Return the (X, Y) coordinate for the center point of the cell that contains the specified text.  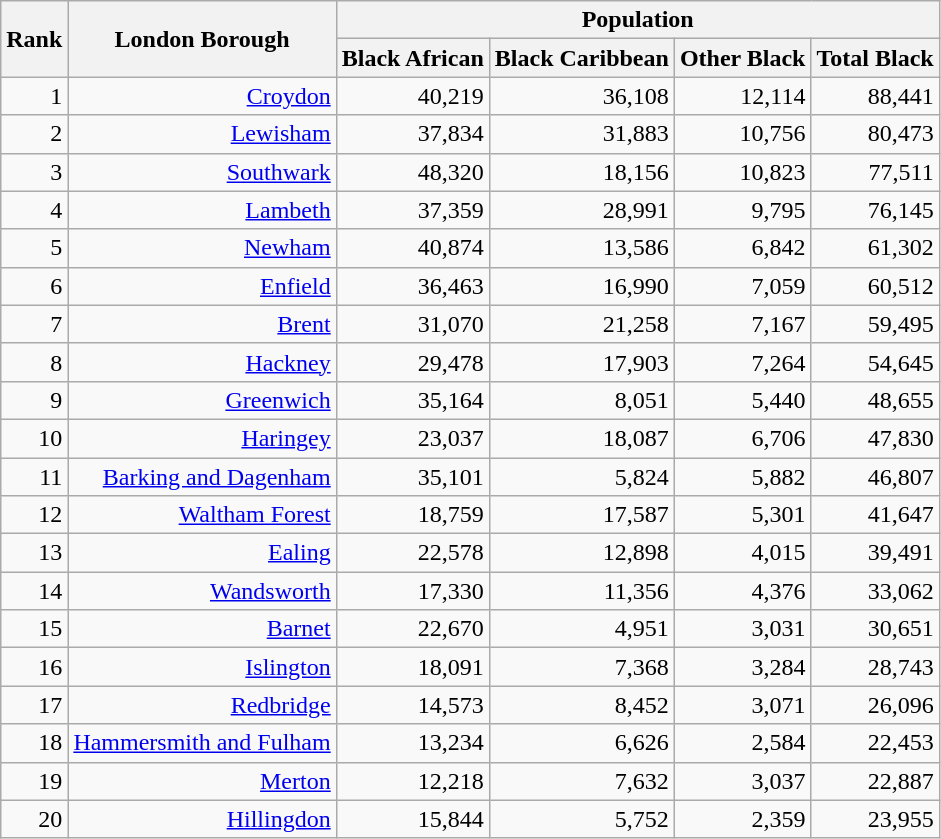
13,234 (412, 743)
14 (34, 591)
12,898 (582, 553)
5,752 (582, 819)
7,368 (582, 667)
23,037 (412, 438)
28,743 (875, 667)
19 (34, 781)
6 (34, 286)
4,376 (742, 591)
Population (638, 20)
30,651 (875, 629)
35,101 (412, 477)
29,478 (412, 362)
17,330 (412, 591)
59,495 (875, 324)
Enfield (202, 286)
22,670 (412, 629)
9 (34, 400)
4,015 (742, 553)
7,059 (742, 286)
2 (34, 134)
Black African (412, 58)
5,301 (742, 515)
88,441 (875, 96)
8,452 (582, 705)
2,359 (742, 819)
Greenwich (202, 400)
7 (34, 324)
46,807 (875, 477)
61,302 (875, 248)
40,874 (412, 248)
28,991 (582, 210)
12 (34, 515)
22,453 (875, 743)
15,844 (412, 819)
13,586 (582, 248)
10 (34, 438)
80,473 (875, 134)
Ealing (202, 553)
76,145 (875, 210)
47,830 (875, 438)
3 (34, 172)
Merton (202, 781)
16 (34, 667)
Barnet (202, 629)
35,164 (412, 400)
41,647 (875, 515)
11,356 (582, 591)
Total Black (875, 58)
10,756 (742, 134)
31,070 (412, 324)
18 (34, 743)
18,759 (412, 515)
6,706 (742, 438)
11 (34, 477)
3,071 (742, 705)
12,218 (412, 781)
36,108 (582, 96)
5,882 (742, 477)
17,903 (582, 362)
Redbridge (202, 705)
15 (34, 629)
14,573 (412, 705)
Other Black (742, 58)
2,584 (742, 743)
17 (34, 705)
Newham (202, 248)
5,440 (742, 400)
Lambeth (202, 210)
7,632 (582, 781)
77,511 (875, 172)
37,834 (412, 134)
48,655 (875, 400)
Islington (202, 667)
39,491 (875, 553)
12,114 (742, 96)
Hammersmith and Fulham (202, 743)
Brent (202, 324)
18,091 (412, 667)
London Borough (202, 39)
Waltham Forest (202, 515)
8 (34, 362)
13 (34, 553)
40,219 (412, 96)
21,258 (582, 324)
22,578 (412, 553)
18,156 (582, 172)
Wandsworth (202, 591)
9,795 (742, 210)
5 (34, 248)
18,087 (582, 438)
7,264 (742, 362)
54,645 (875, 362)
Haringey (202, 438)
7,167 (742, 324)
Croydon (202, 96)
22,887 (875, 781)
48,320 (412, 172)
3,037 (742, 781)
16,990 (582, 286)
Black Caribbean (582, 58)
36,463 (412, 286)
6,842 (742, 248)
Rank (34, 39)
Barking and Dagenham (202, 477)
3,284 (742, 667)
8,051 (582, 400)
4 (34, 210)
Southwark (202, 172)
20 (34, 819)
17,587 (582, 515)
10,823 (742, 172)
37,359 (412, 210)
31,883 (582, 134)
Hillingdon (202, 819)
60,512 (875, 286)
Lewisham (202, 134)
Hackney (202, 362)
3,031 (742, 629)
33,062 (875, 591)
23,955 (875, 819)
5,824 (582, 477)
4,951 (582, 629)
26,096 (875, 705)
1 (34, 96)
6,626 (582, 743)
